Search for the cell housing the specified text and yield its (X, Y) center coordinate. 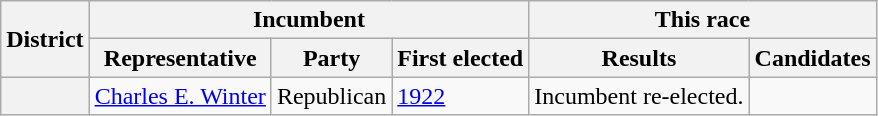
Results (639, 58)
1922 (460, 96)
Candidates (812, 58)
Incumbent re-elected. (639, 96)
This race (702, 20)
District (45, 39)
Representative (180, 58)
Republican (331, 96)
Party (331, 58)
Charles E. Winter (180, 96)
First elected (460, 58)
Incumbent (309, 20)
